Provide the [x, y] coordinate of the cell's center where the given text is located.  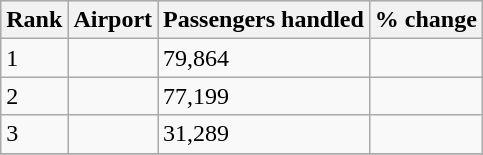
79,864 [264, 58]
Passengers handled [264, 20]
1 [34, 58]
Airport [113, 20]
3 [34, 134]
% change [426, 20]
31,289 [264, 134]
Rank [34, 20]
2 [34, 96]
77,199 [264, 96]
